Locate the cell with the specified text and output its [X, Y] center coordinate. 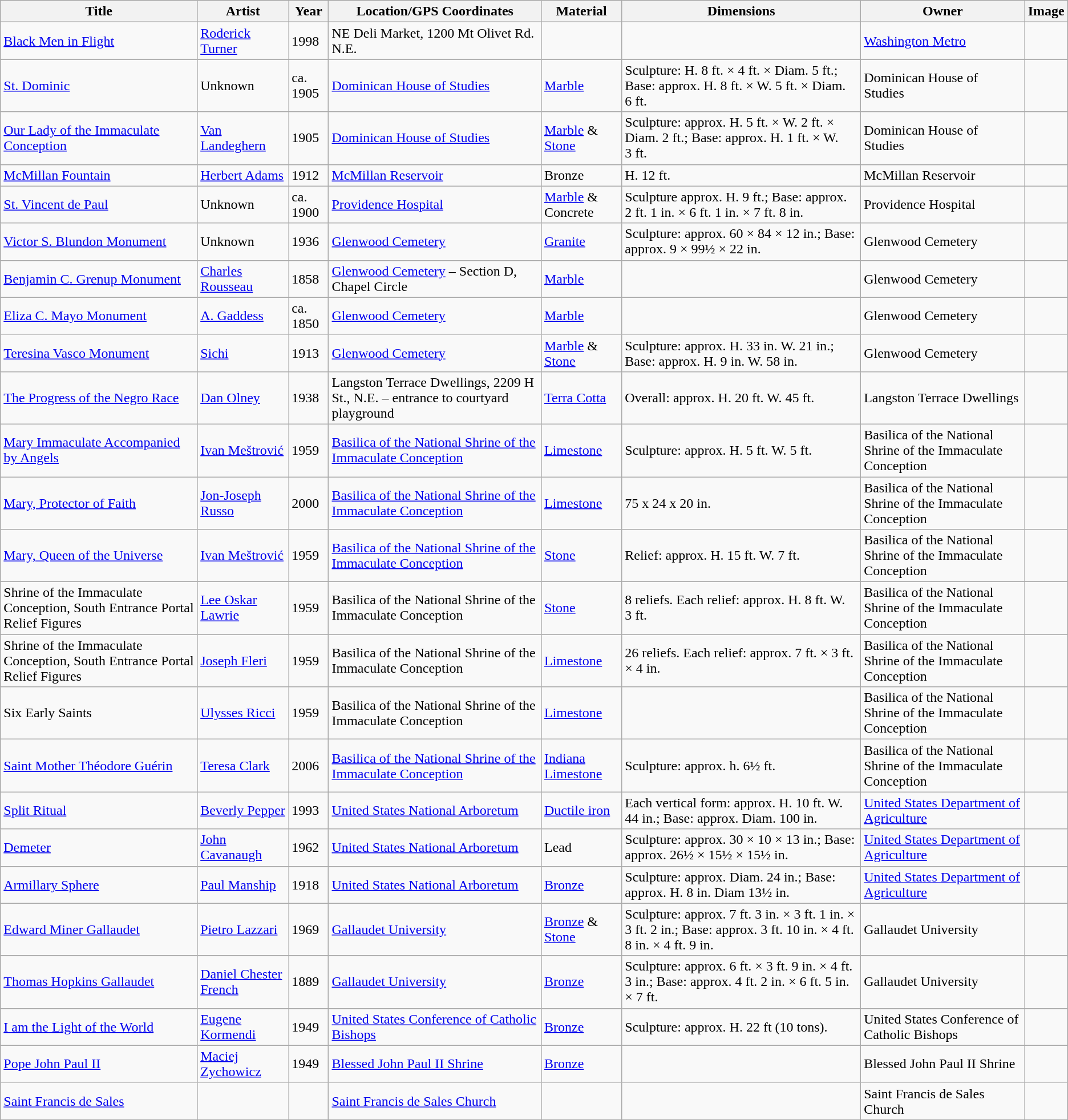
Roderick Turner [243, 41]
Sculpture: approx. H. 5 ft. × W. 2 ft. × Diam. 2 ft.; Base: approx. H. 1 ft. × W. 3 ft. [742, 138]
Maciej Zychowicz [243, 1064]
Saint Francis de Sales [99, 1101]
Each vertical form: approx. H. 10 ft. W. 44 in.; Base: approx. Diam. 100 in. [742, 810]
Marble & Concrete [581, 204]
Mary, Protector of Faith [99, 503]
Relief: approx. H. 15 ft. W. 7 ft. [742, 556]
Lead [581, 848]
I am the Light of the World [99, 1027]
Pietro Lazzari [243, 929]
Daniel Chester French [243, 982]
Sculpture: approx. 30 × 10 × 13 in.; Base: approx. 26½ × 15½ × 15½ in. [742, 848]
1905 [309, 138]
1918 [309, 884]
Saint Mother Théodore Guérin [99, 766]
Year [309, 11]
Glenwood Cemetery – Section D, Chapel Circle [435, 278]
Sculpture: approx. H. 5 ft. W. 5 ft. [742, 450]
ca. 1850 [309, 316]
Owner [942, 11]
Dan Olney [243, 398]
Location/GPS Coordinates [435, 11]
Teresina Vasco Monument [99, 353]
1962 [309, 848]
26 reliefs. Each relief: approx. 7 ft. × 3 ft. × 4 in. [742, 661]
St. Dominic [99, 86]
Demeter [99, 848]
Granite [581, 242]
Sculpture: approx. 6 ft. × 3 ft. 9 in. × 4 ft. 3 in.; Base: approx. 4 ft. 2 in. × 6 ft. 5 in. × 7 ft. [742, 982]
Sculpture: approx. H. 22 ft (10 tons). [742, 1027]
ca. 1900 [309, 204]
John Cavanaugh [243, 848]
1993 [309, 810]
Mary Immaculate Accompanied by Angels [99, 450]
Sculpture: approx. h. 6½ ft. [742, 766]
Six Early Saints [99, 713]
Victor S. Blundon Monument [99, 242]
1913 [309, 353]
Eliza C. Mayo Monument [99, 316]
Joseph Fleri [243, 661]
75 x 24 x 20 in. [742, 503]
Overall: approx. H. 20 ft. W. 45 ft. [742, 398]
Image [1046, 11]
Indiana Limestone [581, 766]
8 reliefs. Each relief: approx. H. 8 ft. W. 3 ft. [742, 608]
Sculpture: approx. 7 ft. 3 in. × 3 ft. 1 in. × 3 ft. 2 in.; Base: approx. 3 ft. 10 in. × 4 ft. 8 in. × 4 ft. 9 in. [742, 929]
Split Ritual [99, 810]
Charles Rousseau [243, 278]
Sculpture: H. 8 ft. × 4 ft. × Diam. 5 ft.; Base: approx. H. 8 ft. × W. 5 ft. × Diam. 6 ft. [742, 86]
A. Gaddess [243, 316]
Beverly Pepper [243, 810]
Eugene Kormendi [243, 1027]
Sculpture: approx. Diam. 24 in.; Base: approx. H. 8 in. Diam 13½ in. [742, 884]
Langston Terrace Dwellings [942, 398]
Pope John Paul II [99, 1064]
Dimensions [742, 11]
Teresa Clark [243, 766]
McMillan Fountain [99, 175]
1858 [309, 278]
1936 [309, 242]
The Progress of the Negro Race [99, 398]
Benjamin C. Grenup Monument [99, 278]
1912 [309, 175]
Jon-Joseph Russo [243, 503]
Ductile iron [581, 810]
Bronze & Stone [581, 929]
Sichi [243, 353]
Mary, Queen of the Universe [99, 556]
Material [581, 11]
Sculpture: approx. H. 33 in. W. 21 in.; Base: approx. H. 9 in. W. 58 in. [742, 353]
NE Deli Market, 1200 Mt Olivet Rd. N.E. [435, 41]
Our Lady of the Immaculate Conception [99, 138]
Ulysses Ricci [243, 713]
Sculpture approx. H. 9 ft.; Base: approx. 2 ft. 1 in. × 6 ft. 1 in. × 7 ft. 8 in. [742, 204]
ca. 1905 [309, 86]
Artist [243, 11]
Terra Cotta [581, 398]
Langston Terrace Dwellings, 2209 H St., N.E. – entrance to courtyard playground [435, 398]
1938 [309, 398]
St. Vincent de Paul [99, 204]
Washington Metro [942, 41]
Black Men in Flight [99, 41]
H. 12 ft. [742, 175]
1998 [309, 41]
Armillary Sphere [99, 884]
1969 [309, 929]
2006 [309, 766]
Title [99, 11]
Herbert Adams [243, 175]
Sculpture: approx. 60 × 84 × 12 in.; Base: approx. 9 × 99½ × 22 in. [742, 242]
Edward Miner Gallaudet [99, 929]
Paul Manship [243, 884]
Lee Oskar Lawrie [243, 608]
2000 [309, 503]
Thomas Hopkins Gallaudet [99, 982]
1889 [309, 982]
Van Landeghern [243, 138]
